Capture the cell that displays the provided text and extract its (x, y) central coordinate. 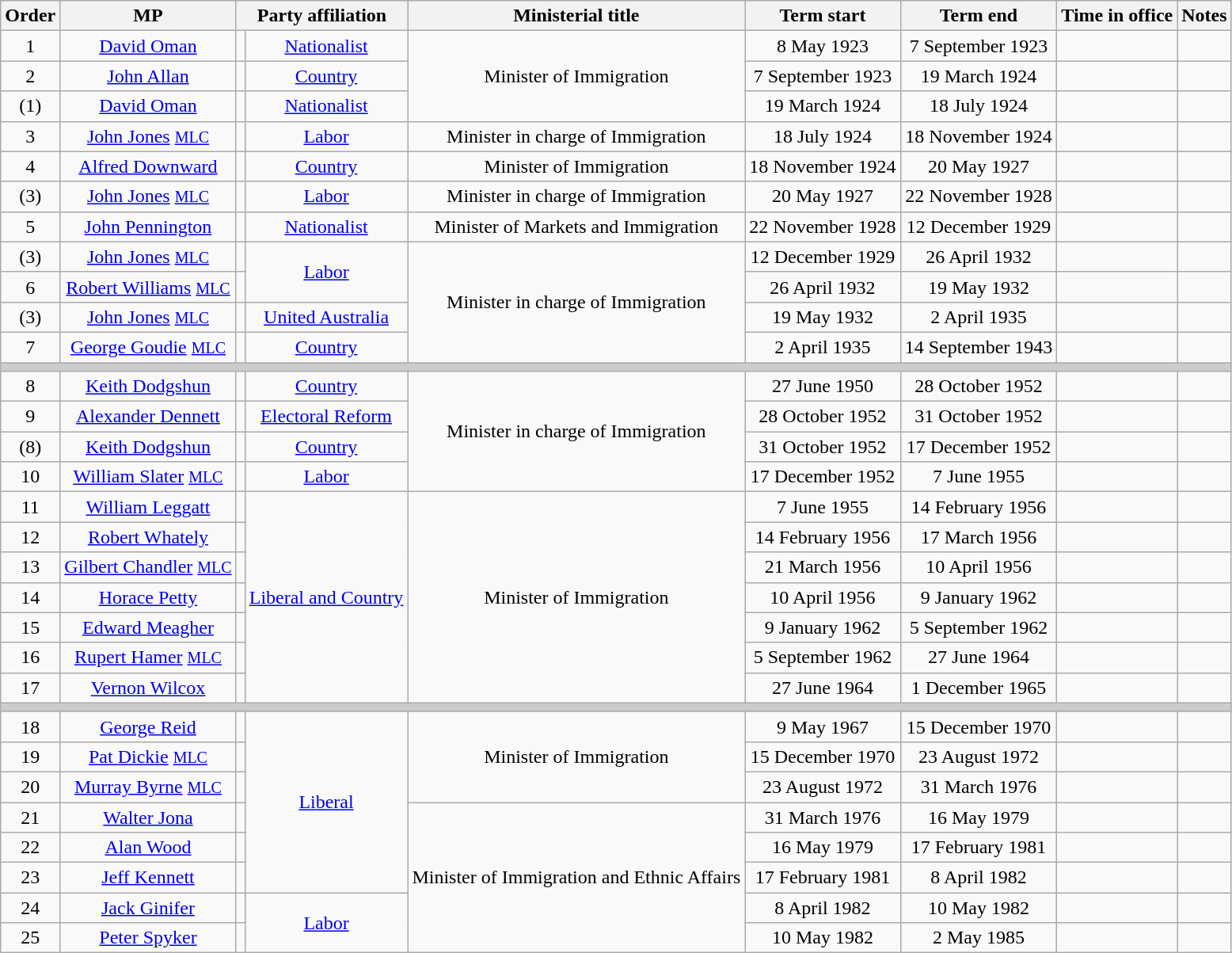
Time in office (1117, 16)
21 March 1956 (823, 567)
Term end (979, 16)
4 (30, 166)
13 (30, 567)
Pat Dickie MLC (148, 757)
16 (30, 658)
Party affiliation (321, 16)
Gilbert Chandler MLC (148, 567)
10 (30, 477)
William Leggatt (148, 507)
12 (30, 537)
Order (30, 16)
1 (30, 46)
17 March 1956 (979, 537)
Jeff Kennett (148, 878)
20 (30, 787)
Minister of Immigration and Ethnic Affairs (576, 877)
21 (30, 817)
7 (30, 347)
8 (30, 387)
George Goudie MLC (148, 347)
Alan Wood (148, 848)
Liberal and Country (326, 597)
6 (30, 287)
1 December 1965 (979, 688)
25 (30, 938)
14 September 1943 (979, 347)
Robert Whately (148, 537)
Minister of Markets and Immigration (576, 227)
Electoral Reform (326, 417)
Murray Byrne MLC (148, 787)
Peter Spyker (148, 938)
9 (30, 417)
8 May 1923 (823, 46)
John Allan (148, 76)
19 (30, 757)
Walter Jona (148, 817)
Term start (823, 16)
Robert Williams MLC (148, 287)
9 May 1967 (823, 726)
George Reid (148, 726)
John Pennington (148, 227)
Alexander Dennett (148, 417)
3 (30, 136)
(1) (30, 106)
17 (30, 688)
Jack Ginifer (148, 908)
5 (30, 227)
MP (148, 16)
Rupert Hamer MLC (148, 658)
United Australia (326, 317)
15 (30, 627)
Vernon Wilcox (148, 688)
24 (30, 908)
William Slater MLC (148, 477)
11 (30, 507)
Horace Petty (148, 597)
14 (30, 597)
Ministerial title (576, 16)
22 (30, 848)
Liberal (326, 802)
Alfred Downward (148, 166)
18 (30, 726)
(8) (30, 447)
Edward Meagher (148, 627)
2 (30, 76)
27 June 1950 (823, 387)
2 May 1985 (979, 938)
23 (30, 878)
Notes (1204, 16)
